Return the (x, y) coordinate for the center point of the cell that contains the specified text.  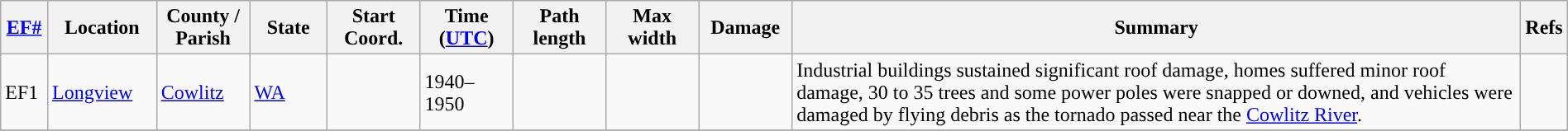
Max width (653, 28)
Damage (746, 28)
County / Parish (203, 28)
Summary (1156, 28)
1940–1950 (466, 92)
Time (UTC) (466, 28)
EF1 (25, 92)
State (289, 28)
Longview (102, 92)
WA (289, 92)
EF# (25, 28)
Cowlitz (203, 92)
Start Coord. (374, 28)
Refs (1545, 28)
Path length (559, 28)
Location (102, 28)
